Provide the (X, Y) coordinate of the cell's center where the given text is located.  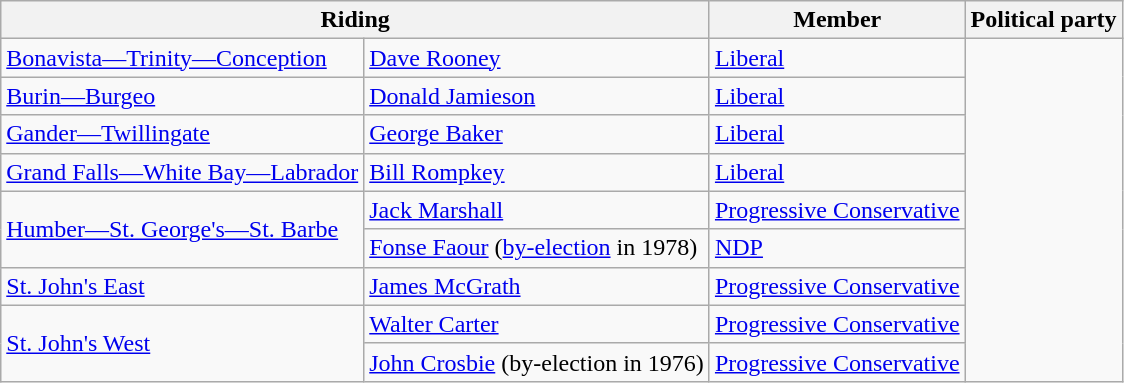
Donald Jamieson (537, 96)
Burin—Burgeo (182, 96)
Gander—Twillingate (182, 134)
Jack Marshall (537, 210)
John Crosbie (by-election in 1976) (537, 362)
Riding (356, 20)
St. John's East (182, 286)
Fonse Faour (by-election in 1978) (537, 248)
NDP (837, 248)
Bill Rompkey (537, 172)
Humber—St. George's—St. Barbe (182, 229)
George Baker (537, 134)
James McGrath (537, 286)
Member (837, 20)
St. John's West (182, 343)
Bonavista—Trinity—Conception (182, 58)
Walter Carter (537, 324)
Dave Rooney (537, 58)
Political party (1044, 20)
Grand Falls—White Bay—Labrador (182, 172)
